Find where the given text appears and provide that cell's center as (X, Y) coordinate. 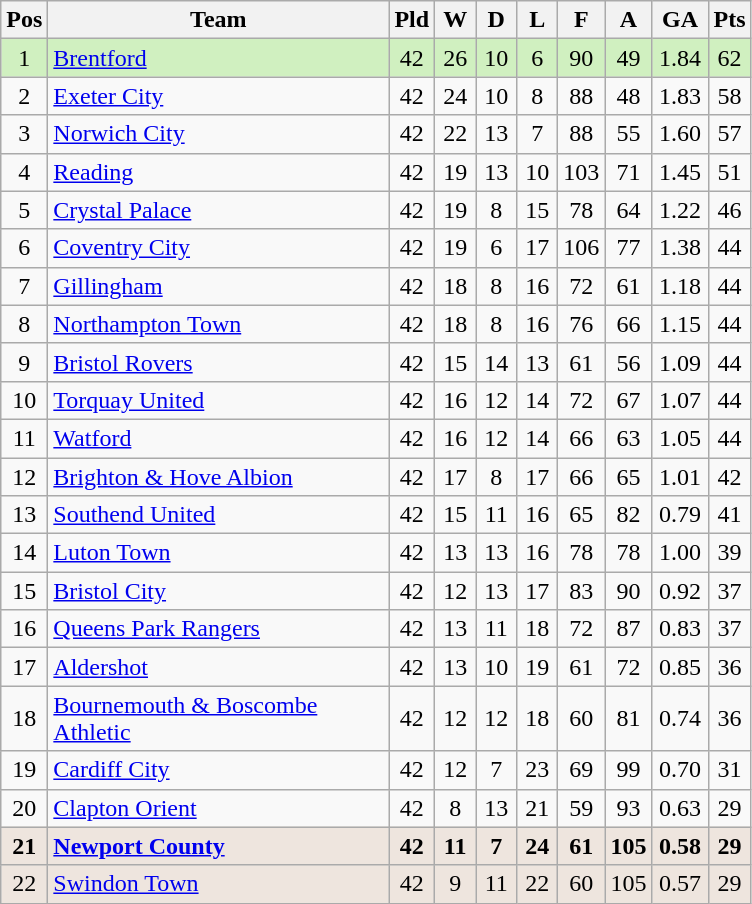
Southend United (218, 515)
Northampton Town (218, 324)
1.45 (680, 172)
Crystal Palace (218, 210)
Pts (730, 20)
Aldershot (218, 667)
Cardiff City (218, 770)
0.85 (680, 667)
Pld (412, 20)
62 (730, 58)
26 (456, 58)
20 (24, 808)
1.15 (680, 324)
0.58 (680, 846)
93 (628, 808)
GA (680, 20)
71 (628, 172)
0.74 (680, 718)
Brighton & Hove Albion (218, 477)
Reading (218, 172)
5 (24, 210)
Clapton Orient (218, 808)
23 (538, 770)
D (496, 20)
1.01 (680, 477)
0.63 (680, 808)
Bristol City (218, 591)
Torquay United (218, 400)
48 (628, 96)
Team (218, 20)
1.60 (680, 134)
F (582, 20)
57 (730, 134)
1.84 (680, 58)
L (538, 20)
55 (628, 134)
69 (582, 770)
Newport County (218, 846)
Pos (24, 20)
64 (628, 210)
0.83 (680, 629)
1.07 (680, 400)
1.05 (680, 438)
39 (730, 553)
0.92 (680, 591)
Exeter City (218, 96)
3 (24, 134)
Luton Town (218, 553)
106 (582, 248)
99 (628, 770)
0.70 (680, 770)
1.00 (680, 553)
Swindon Town (218, 884)
83 (582, 591)
49 (628, 58)
4 (24, 172)
81 (628, 718)
Watford (218, 438)
1.22 (680, 210)
46 (730, 210)
1.18 (680, 286)
W (456, 20)
1.38 (680, 248)
31 (730, 770)
77 (628, 248)
59 (582, 808)
Brentford (218, 58)
Gillingham (218, 286)
67 (628, 400)
1 (24, 58)
A (628, 20)
Queens Park Rangers (218, 629)
51 (730, 172)
0.79 (680, 515)
1.09 (680, 362)
58 (730, 96)
2 (24, 96)
56 (628, 362)
63 (628, 438)
82 (628, 515)
87 (628, 629)
Bournemouth & Boscombe Athletic (218, 718)
1.83 (680, 96)
Bristol Rovers (218, 362)
Norwich City (218, 134)
76 (582, 324)
41 (730, 515)
103 (582, 172)
0.57 (680, 884)
Coventry City (218, 248)
